Provide the (x, y) coordinate of the cell's center where the given text is located.  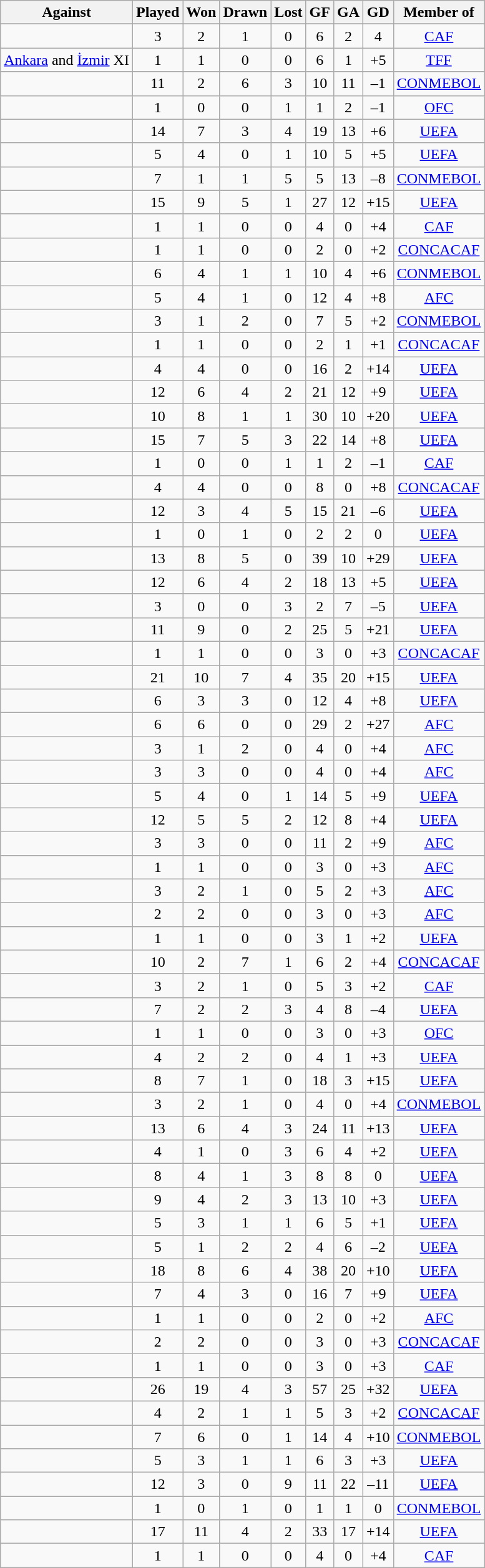
GD (378, 12)
+27 (378, 725)
–8 (378, 178)
TFF (439, 60)
–4 (378, 1009)
Against (67, 12)
GF (320, 12)
–11 (378, 1484)
+29 (378, 558)
Won (201, 12)
38 (320, 1270)
35 (320, 677)
–5 (378, 606)
29 (320, 725)
GA (348, 12)
Drawn (245, 12)
+21 (378, 629)
Ankara and İzmir XI (67, 60)
–2 (378, 1247)
30 (320, 416)
24 (320, 1128)
Member of (439, 12)
26 (157, 1389)
+13 (378, 1128)
–6 (378, 511)
27 (320, 202)
Played (157, 12)
39 (320, 558)
+32 (378, 1389)
+20 (378, 416)
57 (320, 1389)
Lost (288, 12)
33 (320, 1532)
